Identify which cell holds the provided text, then report its (X, Y) central coordinate. 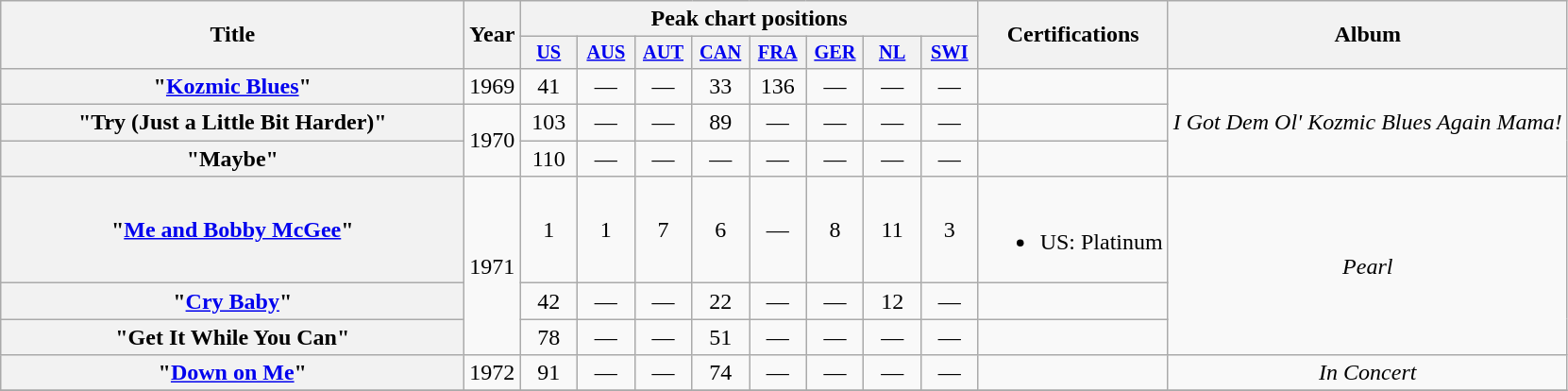
7 (663, 230)
103 (549, 123)
42 (549, 301)
"Try (Just a Little Bit Harder)" (232, 123)
91 (549, 373)
Title (232, 35)
110 (549, 159)
Peak chart positions (750, 19)
1971 (493, 266)
"Down on Me" (232, 373)
12 (893, 301)
"Get It While You Can" (232, 337)
1970 (493, 141)
78 (549, 337)
Certifications (1072, 35)
3 (950, 230)
Pearl (1367, 266)
"Cry Baby" (232, 301)
In Concert (1367, 373)
51 (721, 337)
"Me and Bobby McGee" (232, 230)
US (549, 53)
89 (721, 123)
6 (721, 230)
136 (778, 86)
8 (835, 230)
41 (549, 86)
Year (493, 35)
74 (721, 373)
US: Platinum (1072, 230)
SWI (950, 53)
NL (893, 53)
"Kozmic Blues" (232, 86)
AUT (663, 53)
22 (721, 301)
AUS (606, 53)
GER (835, 53)
1969 (493, 86)
33 (721, 86)
CAN (721, 53)
1972 (493, 373)
"Maybe" (232, 159)
I Got Dem Ol' Kozmic Blues Again Mama! (1367, 122)
11 (893, 230)
FRA (778, 53)
Album (1367, 35)
